For the text-containing cell, return its midpoint in [X, Y] coordinate format. 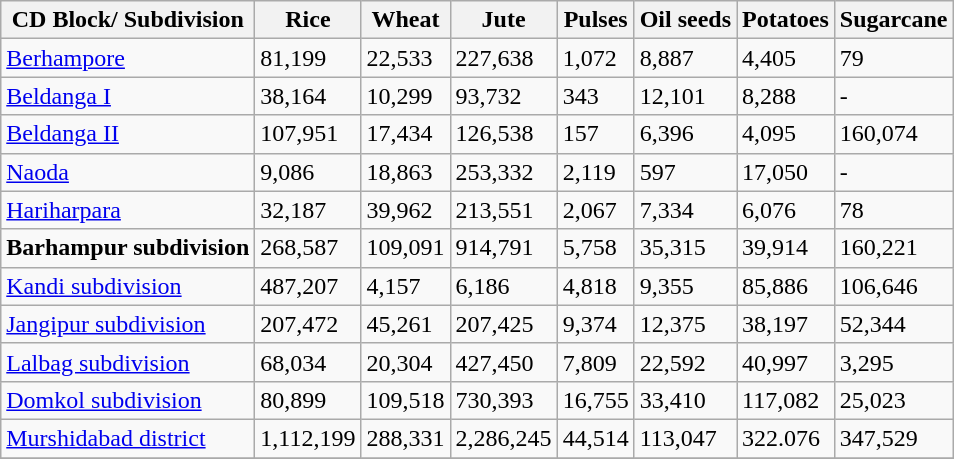
2,119 [596, 172]
914,791 [504, 248]
107,951 [308, 134]
39,914 [786, 248]
597 [685, 172]
85,886 [786, 286]
Potatoes [786, 20]
Lalbag subdivision [128, 362]
160,074 [894, 134]
3,295 [894, 362]
2,067 [596, 210]
80,899 [308, 400]
207,472 [308, 324]
Naoda [128, 172]
44,514 [596, 438]
207,425 [504, 324]
117,082 [786, 400]
22,592 [685, 362]
7,809 [596, 362]
322.076 [786, 438]
1,112,199 [308, 438]
93,732 [504, 96]
Jangipur subdivision [128, 324]
CD Block/ Subdivision [128, 20]
4,405 [786, 58]
Murshidabad district [128, 438]
39,962 [406, 210]
213,551 [504, 210]
7,334 [685, 210]
8,288 [786, 96]
9,355 [685, 286]
Sugarcane [894, 20]
Beldanga II [128, 134]
Rice [308, 20]
40,997 [786, 362]
Berhampore [128, 58]
4,095 [786, 134]
2,286,245 [504, 438]
113,047 [685, 438]
6,396 [685, 134]
12,375 [685, 324]
109,518 [406, 400]
38,164 [308, 96]
160,221 [894, 248]
17,050 [786, 172]
5,758 [596, 248]
22,533 [406, 58]
35,315 [685, 248]
347,529 [894, 438]
Barhampur subdivision [128, 248]
Domkol subdivision [128, 400]
81,199 [308, 58]
1,072 [596, 58]
6,076 [786, 210]
109,091 [406, 248]
730,393 [504, 400]
Jute [504, 20]
427,450 [504, 362]
106,646 [894, 286]
268,587 [308, 248]
25,023 [894, 400]
9,086 [308, 172]
16,755 [596, 400]
79 [894, 58]
20,304 [406, 362]
288,331 [406, 438]
52,344 [894, 324]
343 [596, 96]
32,187 [308, 210]
227,638 [504, 58]
33,410 [685, 400]
Oil seeds [685, 20]
Kandi subdivision [128, 286]
487,207 [308, 286]
157 [596, 134]
Beldanga I [128, 96]
12,101 [685, 96]
6,186 [504, 286]
8,887 [685, 58]
4,818 [596, 286]
68,034 [308, 362]
78 [894, 210]
Wheat [406, 20]
45,261 [406, 324]
126,538 [504, 134]
38,197 [786, 324]
10,299 [406, 96]
9,374 [596, 324]
18,863 [406, 172]
Pulses [596, 20]
4,157 [406, 286]
Hariharpara [128, 210]
17,434 [406, 134]
253,332 [504, 172]
